Locate the cell with the specified text and output its (x, y) center coordinate. 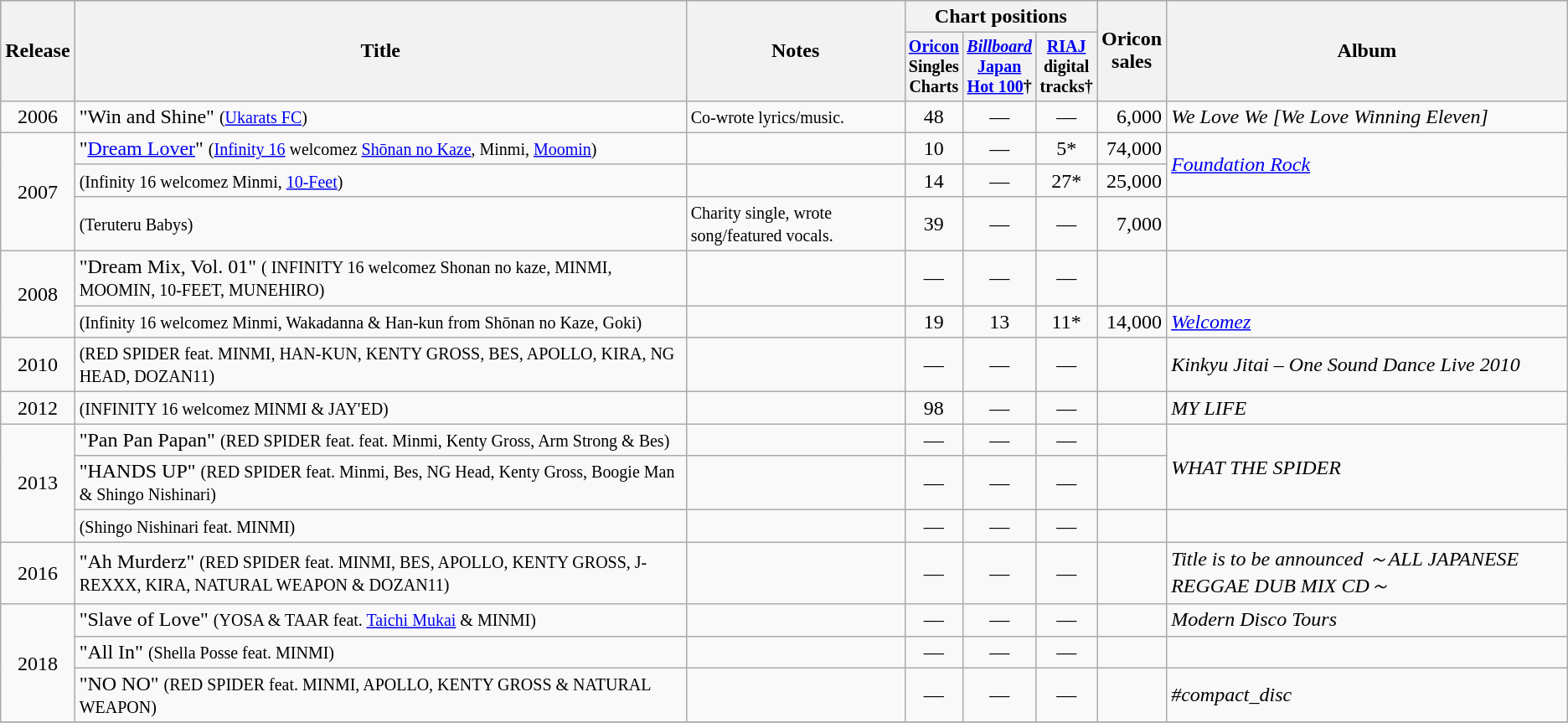
Title (380, 51)
(Shingo Nishinari feat. MINMI) (380, 526)
10 (933, 148)
Notes (796, 51)
Co-wrote lyrics/music. (796, 116)
2008 (38, 295)
6,000 (1132, 116)
(Infinity 16 welcomez Minmi, Wakadanna & Han-kun from Shōnan no Kaze, Goki) (380, 322)
WHAT THE SPIDER (1367, 467)
2013 (38, 483)
#compact_disc (1367, 695)
"All In" (Shella Posse feat. MINMI) (380, 652)
"Pan Pan Papan" (RED SPIDER feat. feat. Minmi, Kenty Gross, Arm Strong & Bes) (380, 440)
Charity single, wrote song/featured vocals. (796, 223)
14,000 (1132, 322)
14 (933, 180)
2016 (38, 573)
(Teruteru Babys) (380, 223)
27* (1067, 180)
Oricon Singles Charts (933, 67)
Album (1367, 51)
(RED SPIDER feat. MINMI, HAN-KUN, KENTY GROSS, BES, APOLLO, KIRA, NG HEAD, DOZAN11) (380, 365)
11* (1067, 322)
2018 (38, 664)
5* (1067, 148)
"NO NO" (RED SPIDER feat. MINMI, APOLLO, KENTY GROSS & NATURAL WEAPON) (380, 695)
19 (933, 322)
RIAJ digital tracks† (1067, 67)
39 (933, 223)
48 (933, 116)
Foundation Rock (1367, 164)
Title is to be announced ～ALL JAPANESE REGGAE DUB MIX CD～ (1367, 573)
"Win and Shine" (Ukarats FC) (380, 116)
25,000 (1132, 180)
Chart positions (1000, 17)
Oriconsales (1132, 51)
2007 (38, 191)
2010 (38, 365)
We Love We [We Love Winning Eleven] (1367, 116)
7,000 (1132, 223)
13 (1000, 322)
98 (933, 408)
Billboard Japan Hot 100† (1000, 67)
"Slave of Love" (YOSA & TAAR feat. Taichi Mukai & MINMI) (380, 620)
"Dream Lover" (Infinity 16 welcomez Shōnan no Kaze, Minmi, Moomin) (380, 148)
74,000 (1132, 148)
2006 (38, 116)
(INFINITY 16 welcomez MINMI & JAY'ED) (380, 408)
"Ah Murderz" (RED SPIDER feat. MINMI, BES, APOLLO, KENTY GROSS, J-REXXX, KIRA, NATURAL WEAPON & DOZAN11) (380, 573)
(Infinity 16 welcomez Minmi, 10-Feet) (380, 180)
Modern Disco Tours (1367, 620)
Kinkyu Jitai – One Sound Dance Live 2010 (1367, 365)
"HANDS UP" (RED SPIDER feat. Minmi, Bes, NG Head, Kenty Gross, Boogie Man & Shingo Nishinari) (380, 483)
MY LIFE (1367, 408)
Release (38, 51)
2012 (38, 408)
Welcomez (1367, 322)
"Dream Mix, Vol. 01" ( INFINITY 16 welcomez Shonan no kaze, MINMI, MOOMIN, 10-FEET, MUNEHIRO) (380, 278)
